Detect which cell encompasses the target text, then output its (x, y) center coordinate. 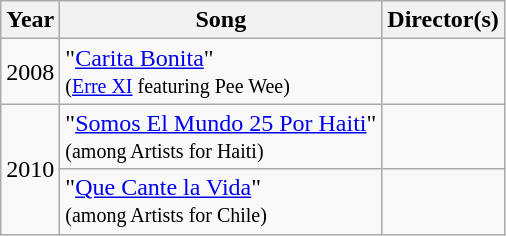
Year (30, 20)
"Somos El Mundo 25 Por Haiti"(among Artists for Haiti) (221, 136)
2008 (30, 72)
"Carita Bonita"(Erre XI featuring Pee Wee) (221, 72)
Song (221, 20)
Director(s) (444, 20)
2010 (30, 169)
"Que Cante la Vida"(among Artists for Chile) (221, 202)
